Search for the cell housing the specified text and yield its [x, y] center coordinate. 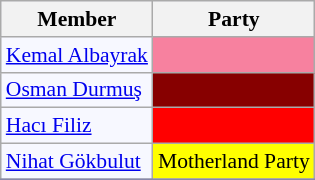
Member [77, 19]
Nihat Gökbulut [77, 162]
Party [234, 19]
Osman Durmuş [77, 90]
Motherland Party [234, 162]
Hacı Filiz [77, 126]
Kemal Albayrak [77, 55]
